From the cell containing the given text, extract its center point as [x, y] coordinate. 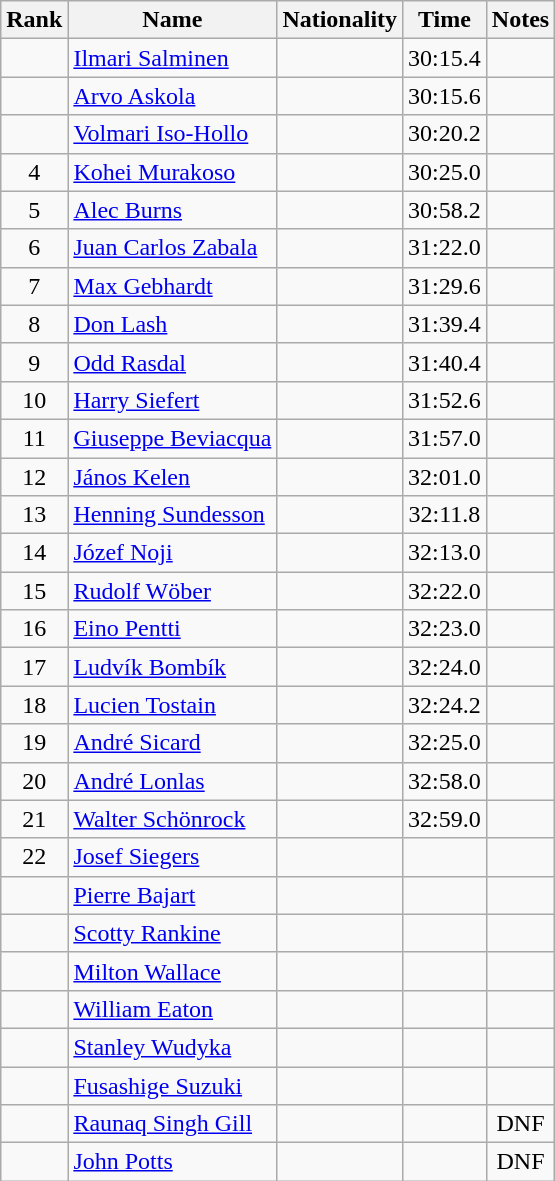
15 [34, 591]
16 [34, 629]
32:13.0 [445, 553]
13 [34, 515]
8 [34, 324]
Volmari Iso-Hollo [172, 134]
12 [34, 477]
János Kelen [172, 477]
32:01.0 [445, 477]
Ludvík Bombík [172, 667]
14 [34, 553]
Lucien Tostain [172, 705]
William Eaton [172, 1009]
32:23.0 [445, 629]
Eino Pentti [172, 629]
Walter Schönrock [172, 819]
6 [34, 248]
22 [34, 857]
Don Lash [172, 324]
31:39.4 [445, 324]
30:58.2 [445, 210]
32:58.0 [445, 781]
Josef Siegers [172, 857]
20 [34, 781]
31:57.0 [445, 438]
21 [34, 819]
Max Gebhardt [172, 286]
32:22.0 [445, 591]
Ilmari Salminen [172, 58]
32:59.0 [445, 819]
Rank [34, 20]
Alec Burns [172, 210]
31:52.6 [445, 400]
32:11.8 [445, 515]
30:20.2 [445, 134]
31:22.0 [445, 248]
30:15.6 [445, 96]
30:25.0 [445, 172]
31:40.4 [445, 362]
Józef Noji [172, 553]
Scotty Rankine [172, 933]
31:29.6 [445, 286]
5 [34, 210]
Milton Wallace [172, 971]
André Sicard [172, 743]
Henning Sundesson [172, 515]
4 [34, 172]
Stanley Wudyka [172, 1047]
Odd Rasdal [172, 362]
Raunaq Singh Gill [172, 1124]
18 [34, 705]
17 [34, 667]
Giuseppe Beviacqua [172, 438]
Nationality [340, 20]
Fusashige Suzuki [172, 1085]
11 [34, 438]
Juan Carlos Zabala [172, 248]
32:24.2 [445, 705]
10 [34, 400]
Time [445, 20]
André Lonlas [172, 781]
Pierre Bajart [172, 895]
9 [34, 362]
Arvo Askola [172, 96]
30:15.4 [445, 58]
32:24.0 [445, 667]
Kohei Murakoso [172, 172]
Notes [520, 20]
7 [34, 286]
32:25.0 [445, 743]
John Potts [172, 1162]
Harry Siefert [172, 400]
Name [172, 20]
Rudolf Wöber [172, 591]
19 [34, 743]
